From the cell containing the given text, extract its center point as [x, y] coordinate. 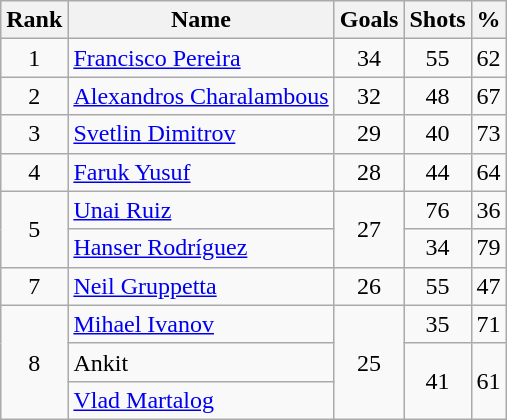
2 [34, 96]
29 [369, 134]
Name [201, 20]
27 [369, 229]
40 [438, 134]
47 [488, 286]
25 [369, 362]
Mihael Ivanov [201, 324]
Ankit [201, 362]
3 [34, 134]
1 [34, 58]
Neil Gruppetta [201, 286]
79 [488, 248]
Unai Ruiz [201, 210]
36 [488, 210]
67 [488, 96]
28 [369, 172]
Svetlin Dimitrov [201, 134]
76 [438, 210]
Alexandros Charalambous [201, 96]
44 [438, 172]
32 [369, 96]
48 [438, 96]
4 [34, 172]
7 [34, 286]
35 [438, 324]
26 [369, 286]
Rank [34, 20]
5 [34, 229]
73 [488, 134]
41 [438, 381]
Faruk Yusuf [201, 172]
Shots [438, 20]
8 [34, 362]
Goals [369, 20]
71 [488, 324]
62 [488, 58]
Hanser Rodríguez [201, 248]
% [488, 20]
64 [488, 172]
Vlad Martalog [201, 400]
Francisco Pereira [201, 58]
61 [488, 381]
